Determine the (x, y) coordinate at the center of the cell enclosing the given text.  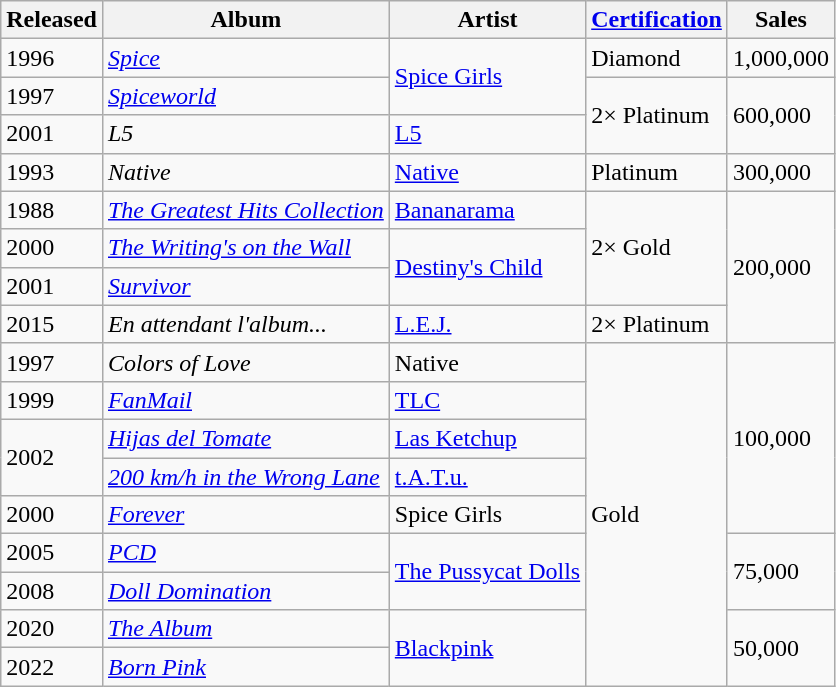
200,000 (780, 267)
Released (52, 20)
100,000 (780, 438)
Certification (657, 20)
Bananarama (487, 210)
1993 (52, 172)
Album (246, 20)
Doll Domination (246, 591)
Born Pink (246, 667)
2008 (52, 591)
2× Gold (657, 248)
L.E.J. (487, 324)
Platinum (657, 172)
Destiny's Child (487, 267)
Survivor (246, 286)
2005 (52, 553)
1999 (52, 400)
Artist (487, 20)
1996 (52, 58)
Spiceworld (246, 96)
600,000 (780, 115)
TLC (487, 400)
Spice (246, 58)
Hijas del Tomate (246, 438)
FanMail (246, 400)
The Album (246, 629)
PCD (246, 553)
The Writing's on the Wall (246, 248)
75,000 (780, 572)
En attendant l'album... (246, 324)
2020 (52, 629)
2015 (52, 324)
1988 (52, 210)
The Greatest Hits Collection (246, 210)
Sales (780, 20)
t.A.T.u. (487, 477)
300,000 (780, 172)
Forever (246, 515)
The Pussycat Dolls (487, 572)
200 km/h in the Wrong Lane (246, 477)
2022 (52, 667)
50,000 (780, 648)
Blackpink (487, 648)
Colors of Love (246, 362)
Gold (657, 514)
1,000,000 (780, 58)
Diamond (657, 58)
2002 (52, 457)
Las Ketchup (487, 438)
